Pinpoint the cell where the given text exists, returning its [X, Y] midpoint coordinate. 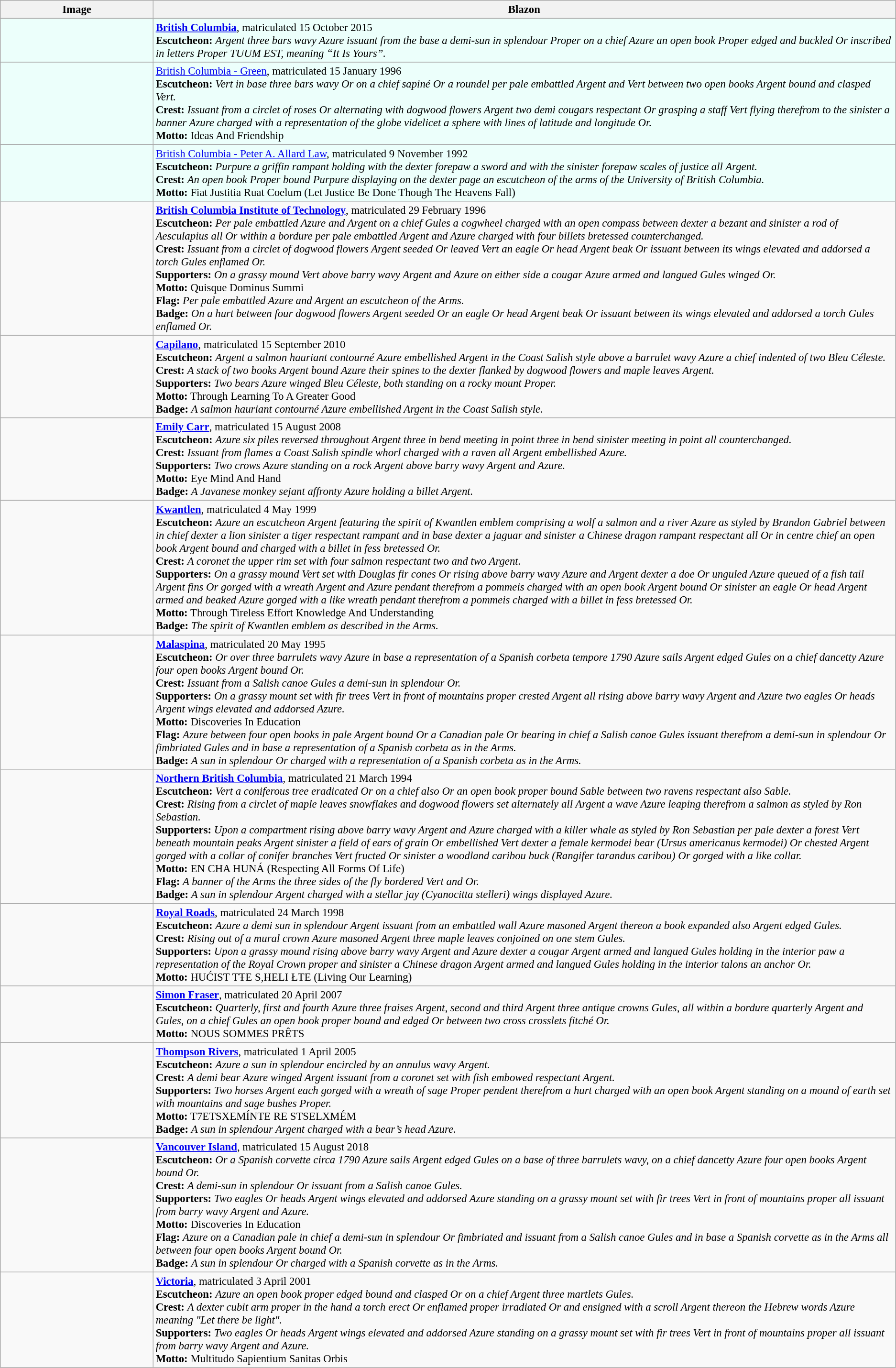
Blazon [524, 10]
Image [77, 10]
